Return [X, Y] of the center of cell containing provided text 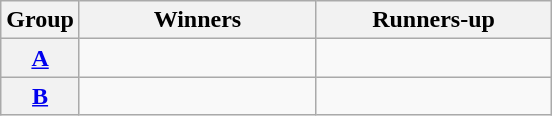
Runners-up [433, 20]
A [40, 58]
B [40, 96]
Winners [197, 20]
Group [40, 20]
